For the text-containing cell, return its midpoint in (X, Y) coordinate format. 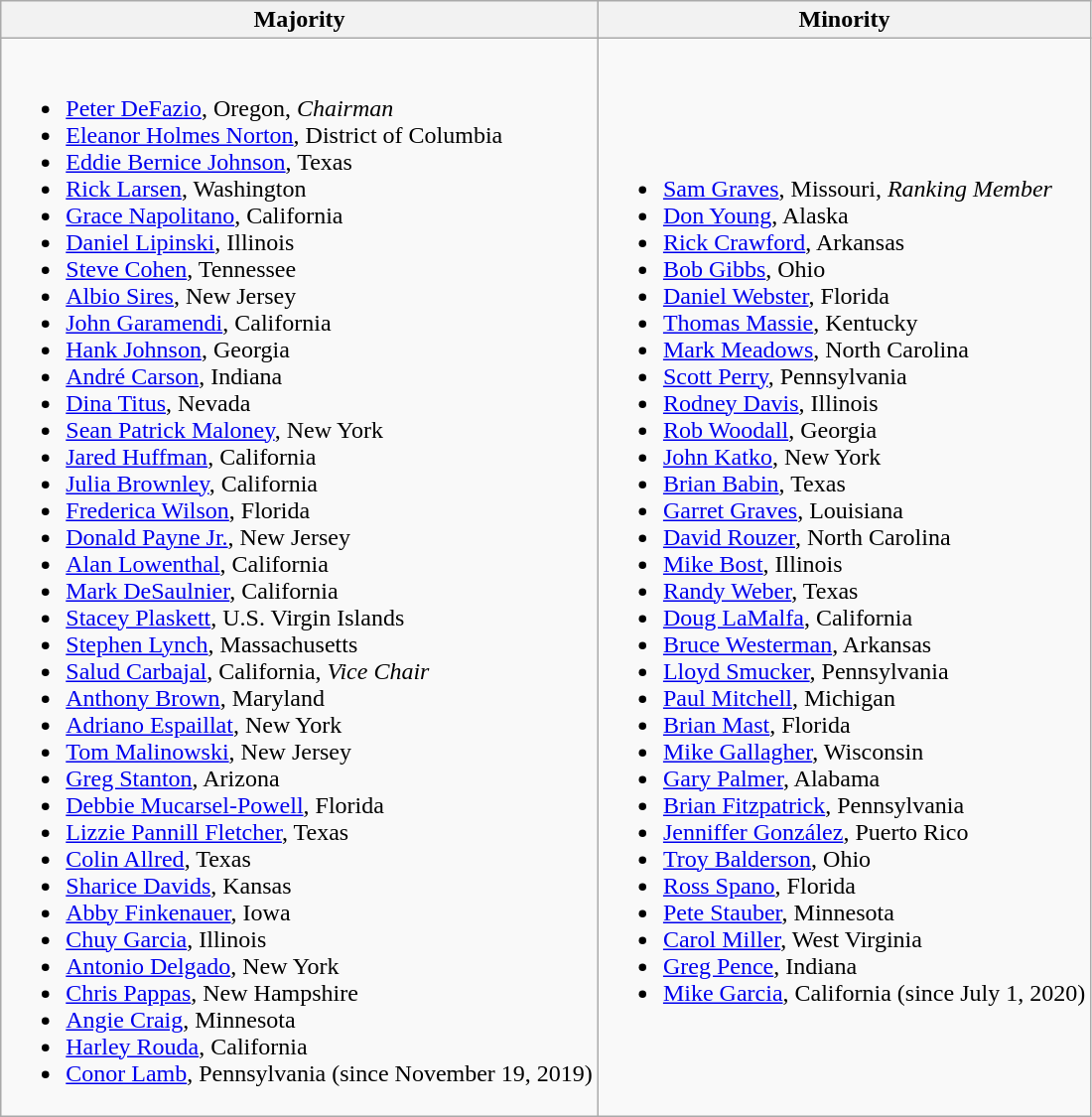
Majority (300, 20)
Minority (844, 20)
